For the text-containing cell, return its midpoint in (X, Y) coordinate format. 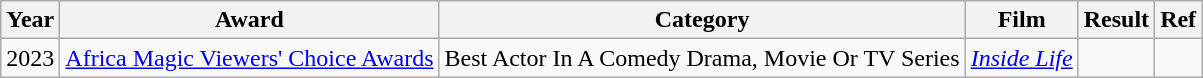
2023 (30, 58)
Film (1022, 20)
Best Actor In A Comedy Drama, Movie Or TV Series (702, 58)
Result (1116, 20)
Category (702, 20)
Africa Magic Viewers' Choice Awards (250, 58)
Award (250, 20)
Ref (1178, 20)
Year (30, 20)
Inside Life (1022, 58)
